Detect which cell encompasses the target text, then output its [X, Y] center coordinate. 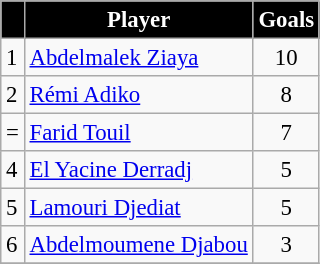
Abdelmalek Ziaya [138, 58]
= [12, 133]
8 [286, 95]
Abdelmoumene Djabou [138, 245]
Farid Touil [138, 133]
2 [12, 95]
10 [286, 58]
1 [12, 58]
4 [12, 170]
3 [286, 245]
7 [286, 133]
6 [12, 245]
Rémi Adiko [138, 95]
Player [138, 20]
El Yacine Derradj [138, 170]
Goals [286, 20]
Lamouri Djediat [138, 208]
